Pinpoint the cell where the given text exists, returning its [x, y] midpoint coordinate. 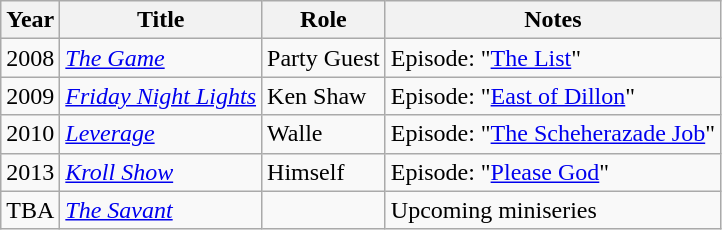
Episode: "Please God" [552, 172]
Upcoming miniseries [552, 210]
Walle [324, 134]
Party Guest [324, 58]
2008 [30, 58]
Notes [552, 20]
Episode: "The List" [552, 58]
Title [161, 20]
Kroll Show [161, 172]
Friday Night Lights [161, 96]
TBA [30, 210]
Year [30, 20]
Episode: "The Scheherazade Job" [552, 134]
2009 [30, 96]
Leverage [161, 134]
The Savant [161, 210]
Himself [324, 172]
Episode: "East of Dillon" [552, 96]
The Game [161, 58]
2010 [30, 134]
Ken Shaw [324, 96]
2013 [30, 172]
Role [324, 20]
